Find where the given text appears and provide that cell's center as (X, Y) coordinate. 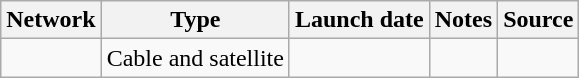
Cable and satellite (195, 58)
Source (538, 20)
Type (195, 20)
Network (51, 20)
Launch date (359, 20)
Notes (463, 20)
